Return the [X, Y] coordinate for the center point of the cell that contains the specified text.  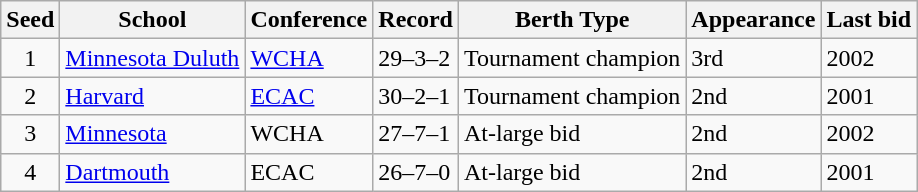
Minnesota [152, 134]
27–7–1 [416, 134]
Berth Type [572, 20]
Minnesota Duluth [152, 58]
26–7–0 [416, 172]
3 [30, 134]
Seed [30, 20]
30–2–1 [416, 96]
2 [30, 96]
Dartmouth [152, 172]
Conference [309, 20]
Last bid [869, 20]
1 [30, 58]
School [152, 20]
29–3–2 [416, 58]
Record [416, 20]
3rd [754, 58]
4 [30, 172]
Harvard [152, 96]
Appearance [754, 20]
